Locate the cell with the specified text and output its [X, Y] center coordinate. 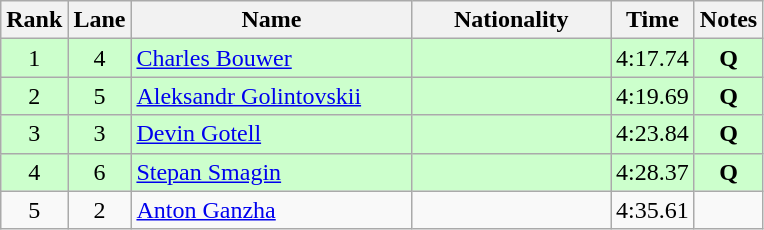
Rank [34, 20]
4:17.74 [653, 58]
Anton Ganzha [272, 210]
Lane [100, 20]
6 [100, 172]
4:19.69 [653, 96]
1 [34, 58]
4:23.84 [653, 134]
Aleksandr Golintovskii [272, 96]
Notes [728, 20]
Nationality [512, 20]
Stepan Smagin [272, 172]
4:35.61 [653, 210]
Devin Gotell [272, 134]
4:28.37 [653, 172]
Name [272, 20]
Charles Bouwer [272, 58]
Time [653, 20]
